Output the (x, y) coordinate of the center of the cell containing the given text.  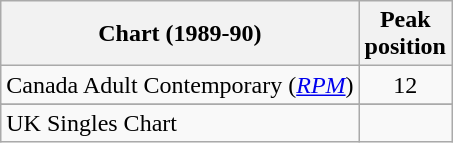
Canada Adult Contemporary (RPM) (180, 85)
Peakposition (405, 34)
UK Singles Chart (180, 123)
12 (405, 85)
Chart (1989-90) (180, 34)
